Extract the [x, y] coordinate from the center of the cell holding the provided text.  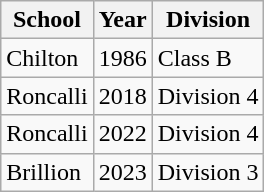
2018 [122, 96]
Year [122, 20]
Class B [208, 58]
Brillion [47, 172]
2023 [122, 172]
Chilton [47, 58]
Division 3 [208, 172]
Division [208, 20]
School [47, 20]
2022 [122, 134]
1986 [122, 58]
